Identify which cell holds the provided text, then report its (X, Y) central coordinate. 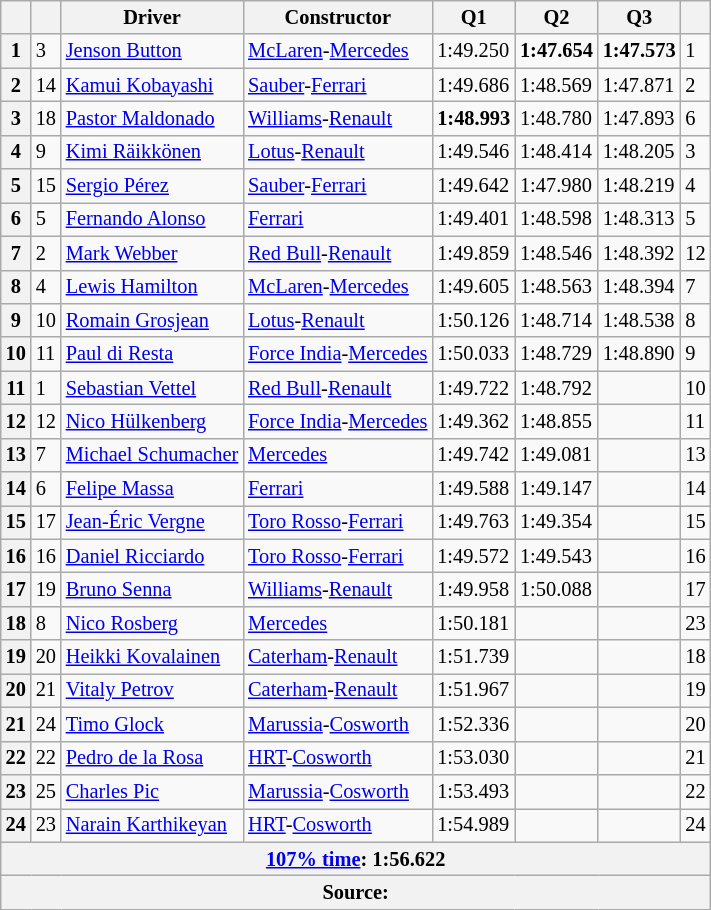
1:54.989 (474, 825)
25 (46, 791)
1:48.538 (640, 320)
1:47.980 (556, 186)
1:49.605 (474, 287)
1:52.336 (474, 724)
Daniel Ricciardo (152, 556)
Source: (356, 892)
1:49.859 (474, 253)
1:53.493 (474, 791)
1:48.414 (556, 152)
1:48.792 (556, 388)
Sergio Pérez (152, 186)
Kimi Räikkönen (152, 152)
1:49.362 (474, 421)
1:48.598 (556, 219)
1:48.569 (556, 85)
1:49.742 (474, 455)
1:48.313 (640, 219)
1:47.573 (640, 51)
Q3 (640, 17)
Nico Rosberg (152, 623)
1:47.654 (556, 51)
Romain Grosjean (152, 320)
Jean-Éric Vergne (152, 522)
1:49.401 (474, 219)
Q1 (474, 17)
Sebastian Vettel (152, 388)
Constructor (338, 17)
1:49.081 (556, 455)
Kamui Kobayashi (152, 85)
1:51.739 (474, 657)
107% time: 1:56.622 (356, 859)
Timo Glock (152, 724)
Driver (152, 17)
1:48.546 (556, 253)
1:48.729 (556, 354)
Pedro de la Rosa (152, 758)
Fernando Alonso (152, 219)
1:53.030 (474, 758)
Q2 (556, 17)
1:49.147 (556, 489)
1:48.219 (640, 186)
Charles Pic (152, 791)
1:47.893 (640, 118)
1:47.871 (640, 85)
Bruno Senna (152, 589)
1:48.855 (556, 421)
1:50.033 (474, 354)
1:48.780 (556, 118)
1:51.967 (474, 690)
1:50.181 (474, 623)
1:48.714 (556, 320)
Jenson Button (152, 51)
1:48.205 (640, 152)
1:49.250 (474, 51)
Michael Schumacher (152, 455)
1:50.126 (474, 320)
1:49.543 (556, 556)
1:49.686 (474, 85)
Vitaly Petrov (152, 690)
1:49.958 (474, 589)
1:48.392 (640, 253)
1:48.890 (640, 354)
1:49.588 (474, 489)
1:48.394 (640, 287)
Mark Webber (152, 253)
Paul di Resta (152, 354)
Nico Hülkenberg (152, 421)
Heikki Kovalainen (152, 657)
Lewis Hamilton (152, 287)
1:50.088 (556, 589)
Narain Karthikeyan (152, 825)
1:49.354 (556, 522)
1:49.572 (474, 556)
1:49.722 (474, 388)
Felipe Massa (152, 489)
1:49.546 (474, 152)
1:48.993 (474, 118)
1:48.563 (556, 287)
1:49.642 (474, 186)
1:49.763 (474, 522)
Pastor Maldonado (152, 118)
